Output the (X, Y) coordinate of the center of the cell containing the given text.  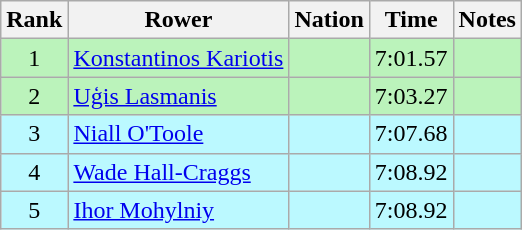
Wade Hall-Craggs (178, 172)
4 (34, 172)
Konstantinos Kariotis (178, 58)
5 (34, 210)
Rank (34, 20)
Nation (329, 20)
Notes (487, 20)
Ihor Mohylniy (178, 210)
Niall O'Toole (178, 134)
7:01.57 (411, 58)
7:07.68 (411, 134)
7:03.27 (411, 96)
Rower (178, 20)
2 (34, 96)
Uģis Lasmanis (178, 96)
3 (34, 134)
Time (411, 20)
1 (34, 58)
